Pinpoint the cell where the given text exists, returning its [x, y] midpoint coordinate. 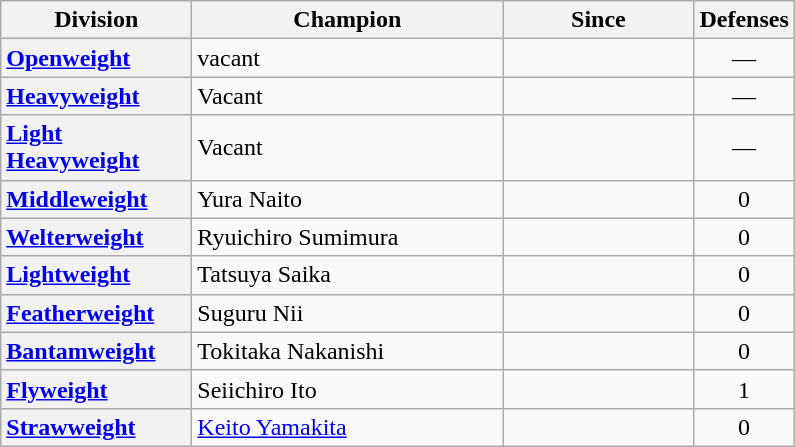
Middleweight [96, 199]
Lightweight [96, 275]
1 [744, 389]
Tatsuya Saika [348, 275]
Ryuichiro Sumimura [348, 237]
Keito Yamakita [348, 427]
Division [96, 20]
Suguru Nii [348, 313]
Welterweight [96, 237]
vacant [348, 58]
Strawweight [96, 427]
Light Heavyweight [96, 148]
Tokitaka Nakanishi [348, 351]
Seiichiro Ito [348, 389]
Defenses [744, 20]
Since [598, 20]
Heavyweight [96, 96]
Flyweight [96, 389]
Openweight [96, 58]
Bantamweight [96, 351]
Featherweight [96, 313]
Yura Naito [348, 199]
Champion [348, 20]
